Scan for the cell matching the given text and deliver its [X, Y] coordinate at center. 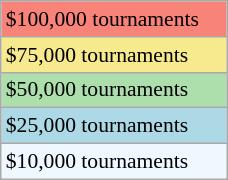
$100,000 tournaments [114, 19]
$10,000 tournaments [114, 162]
$75,000 tournaments [114, 55]
$50,000 tournaments [114, 90]
$25,000 tournaments [114, 126]
